Return the [x, y] coordinate for the center point of the cell that contains the specified text.  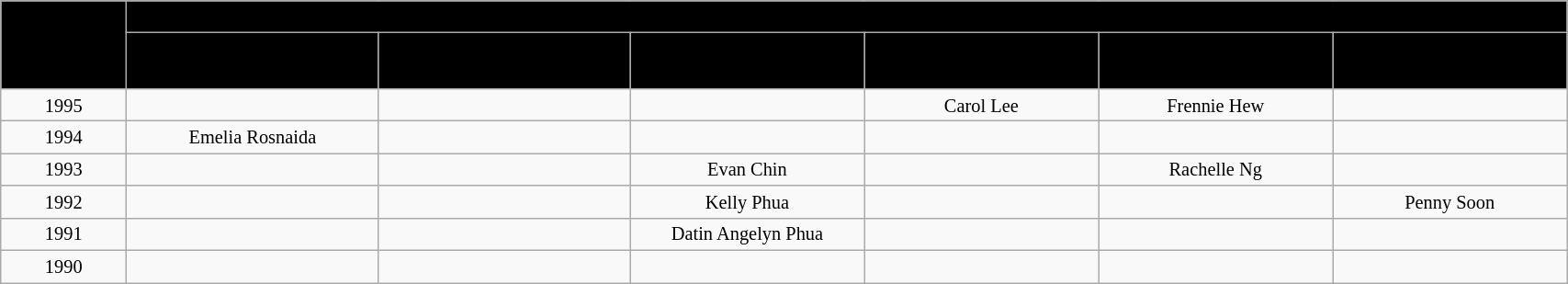
Evan Chin [748, 169]
Miss Malaysia Tourism Queen Of The Year [504, 61]
Rachelle Ng [1216, 169]
Kelly Phua [748, 202]
Miss Malaysia Dreamgirl [1450, 61]
1995 [64, 105]
1993 [64, 169]
Miss Malaysia Chinese [981, 61]
Emelia Rosnaida [253, 136]
Frennie Hew [1216, 105]
1991 [64, 233]
1992 [64, 202]
Miss Malaysia Tourism Global [748, 61]
Penny Soon [1450, 202]
Datin Angelyn Phua [748, 233]
Miss Malaysia Intercontinental [1216, 61]
1994 [64, 136]
Carol Lee [981, 105]
Miss Malaysia Tourism Pageant Elemental Court Titlists [847, 17]
Year [64, 44]
1990 [64, 267]
Miss Malaysia Tourism [253, 61]
